Pinpoint the cell where the given text exists, returning its [X, Y] midpoint coordinate. 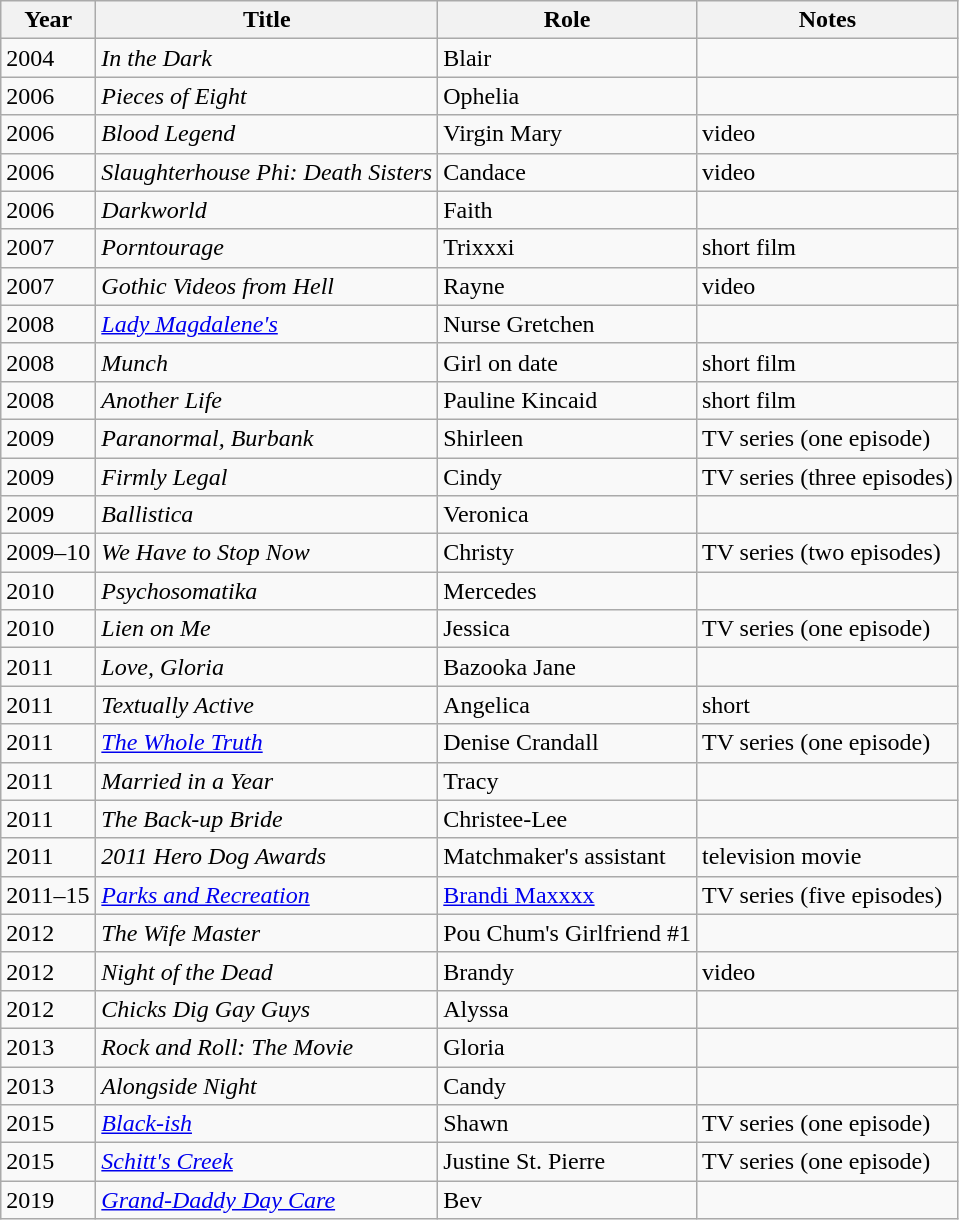
Girl on date [568, 362]
Chicks Dig Gay Guys [267, 1009]
Christee-Lee [568, 819]
television movie [827, 857]
Grand-Daddy Day Care [267, 1200]
The Wife Master [267, 933]
Candace [568, 172]
Rayne [568, 286]
Blood Legend [267, 134]
Denise Crandall [568, 743]
TV series (three episodes) [827, 477]
Darkworld [267, 210]
2009–10 [48, 553]
Faith [568, 210]
Candy [568, 1085]
Shawn [568, 1124]
Bev [568, 1200]
TV series (two episodes) [827, 553]
Tracy [568, 781]
Brandi Maxxxx [568, 895]
Rock and Roll: The Movie [267, 1047]
2019 [48, 1200]
Pauline Kincaid [568, 400]
Night of the Dead [267, 971]
Mercedes [568, 591]
We Have to Stop Now [267, 553]
2004 [48, 58]
Textually Active [267, 705]
Title [267, 20]
Gothic Videos from Hell [267, 286]
Brandy [568, 971]
Shirleen [568, 438]
Nurse Gretchen [568, 324]
Love, Gloria [267, 667]
Black-ish [267, 1124]
Lady Magdalene's [267, 324]
Firmly Legal [267, 477]
Porntourage [267, 248]
Justine St. Pierre [568, 1162]
Gloria [568, 1047]
Another Life [267, 400]
The Whole Truth [267, 743]
Munch [267, 362]
Cindy [568, 477]
Matchmaker's assistant [568, 857]
The Back-up Bride [267, 819]
Schitt's Creek [267, 1162]
Slaughterhouse Phi: Death Sisters [267, 172]
Paranormal, Burbank [267, 438]
2011–15 [48, 895]
Blair [568, 58]
Virgin Mary [568, 134]
Notes [827, 20]
Ophelia [568, 96]
Pieces of Eight [267, 96]
Year [48, 20]
Christy [568, 553]
Trixxxi [568, 248]
TV series (five episodes) [827, 895]
Lien on Me [267, 629]
Parks and Recreation [267, 895]
Bazooka Jane [568, 667]
Alyssa [568, 1009]
Jessica [568, 629]
Role [568, 20]
Angelica [568, 705]
Married in a Year [267, 781]
Psychosomatika [267, 591]
2011 Hero Dog Awards [267, 857]
short [827, 705]
Veronica [568, 515]
In the Dark [267, 58]
Ballistica [267, 515]
Pou Chum's Girlfriend #1 [568, 933]
Alongside Night [267, 1085]
